For the text-containing cell, return its midpoint in (x, y) coordinate format. 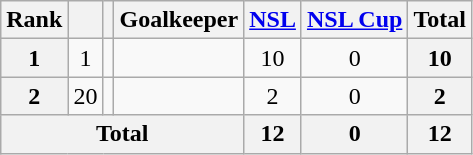
NSL (273, 20)
Rank (34, 20)
NSL Cup (354, 20)
Goalkeeper (179, 20)
20 (86, 96)
